Determine the [X, Y] coordinate at the center of the cell enclosing the given text.  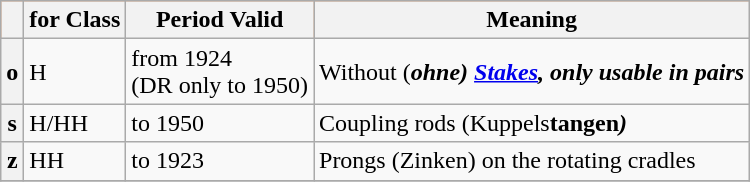
Meaning [532, 20]
o [12, 72]
to 1950 [220, 123]
s [12, 123]
from 1924(DR only to 1950) [220, 72]
z [12, 161]
to 1923 [220, 161]
HH [75, 161]
Period Valid [220, 20]
Prongs (Zinken) on the rotating cradles [532, 161]
H [75, 72]
for Class [75, 20]
H/HH [75, 123]
Coupling rods (Kuppelstangen) [532, 123]
Without (ohne) Stakes, only usable in pairs [532, 72]
